Provide the (X, Y) coordinate of the cell's center where the given text is located.  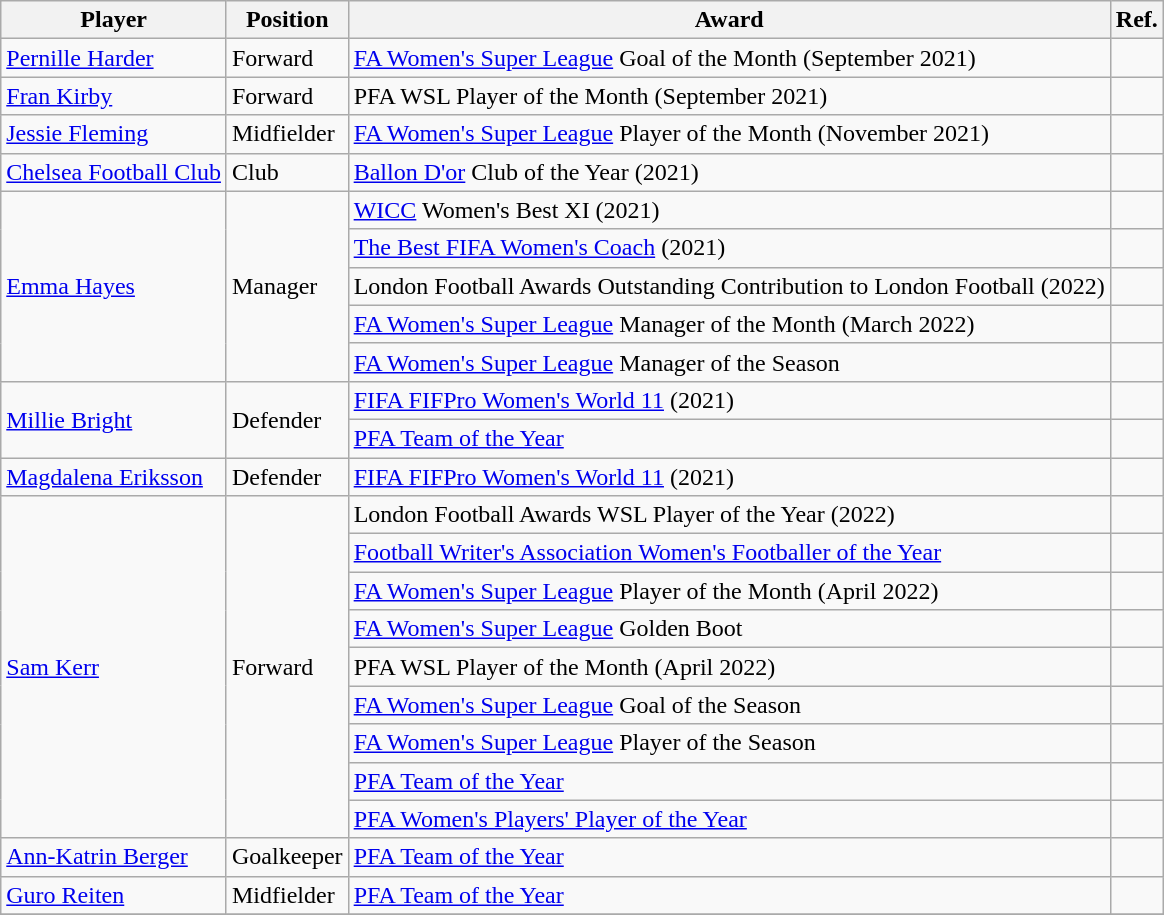
Ballon D'or Club of the Year (2021) (729, 172)
Goalkeeper (287, 857)
Millie Bright (114, 419)
FA Women's Super League Goal of the Season (729, 705)
FA Women's Super League Manager of the Season (729, 362)
Chelsea Football Club (114, 172)
Jessie Fleming (114, 134)
FA Women's Super League Goal of the Month (September 2021) (729, 58)
Football Writer's Association Women's Footballer of the Year (729, 553)
Ref. (1136, 20)
Manager (287, 286)
London Football Awards Outstanding Contribution to London Football (2022) (729, 286)
Sam Kerr (114, 668)
FA Women's Super League Player of the Season (729, 743)
Magdalena Eriksson (114, 477)
Position (287, 20)
Emma Hayes (114, 286)
Award (729, 20)
London Football Awards WSL Player of the Year (2022) (729, 515)
PFA Women's Players' Player of the Year (729, 819)
WICC Women's Best XI (2021) (729, 210)
The Best FIFA Women's Coach (2021) (729, 248)
Ann-Katrin Berger (114, 857)
Player (114, 20)
Club (287, 172)
FA Women's Super League Player of the Month (November 2021) (729, 134)
Guro Reiten (114, 895)
Fran Kirby (114, 96)
FA Women's Super League Player of the Month (April 2022) (729, 591)
PFA WSL Player of the Month (April 2022) (729, 667)
FA Women's Super League Manager of the Month (March 2022) (729, 324)
Pernille Harder (114, 58)
FA Women's Super League Golden Boot (729, 629)
PFA WSL Player of the Month (September 2021) (729, 96)
